Find where the given text appears and provide that cell's center as [x, y] coordinate. 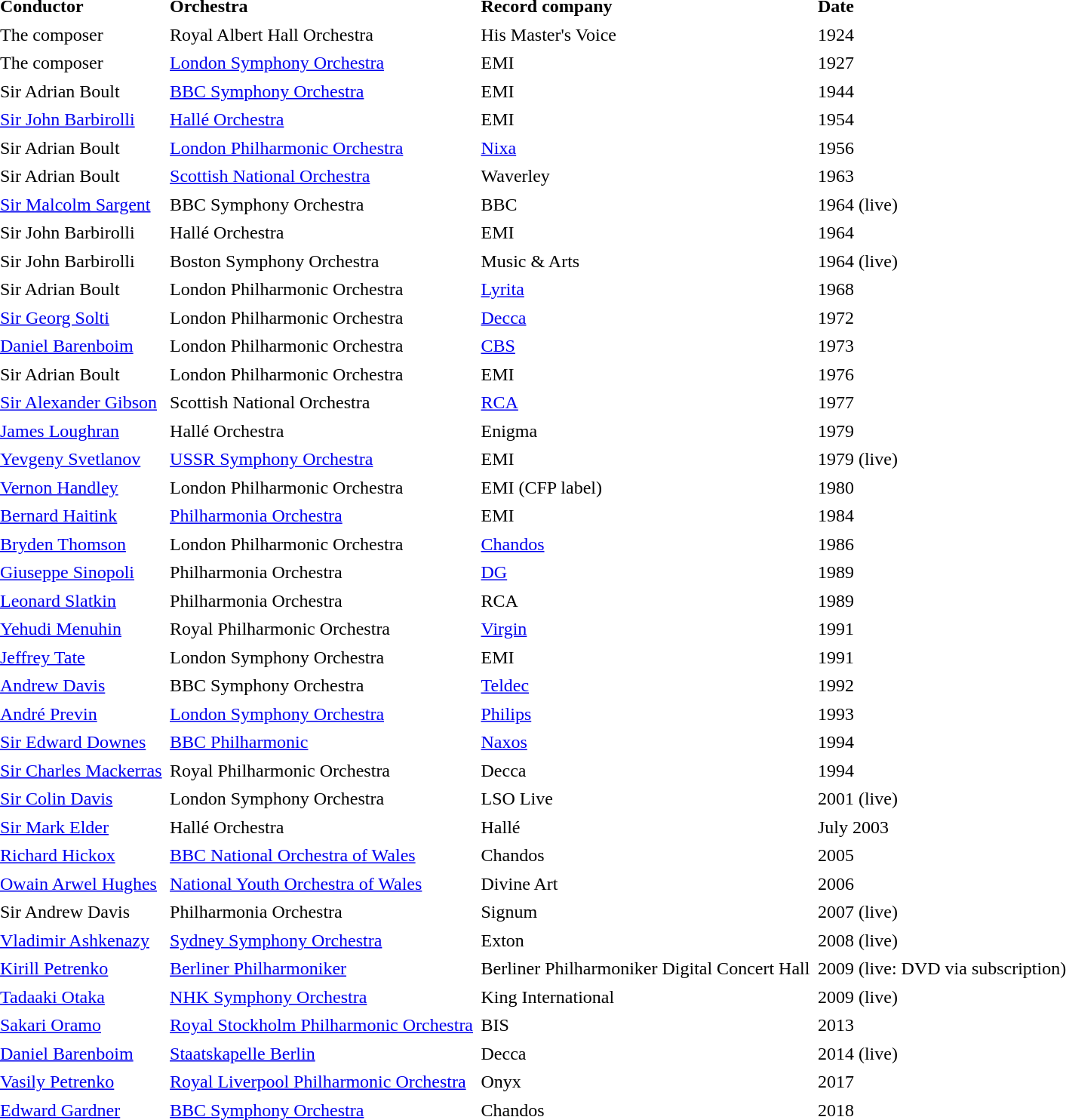
Philips [646, 714]
Onyx [646, 1082]
Nixa [646, 148]
King International [646, 997]
Lyrita [646, 289]
National Youth Orchestra of Wales [321, 884]
Sydney Symphony Orchestra [321, 940]
BBC Philharmonic [321, 742]
Teldec [646, 686]
Signum [646, 912]
Hallé [646, 827]
Exton [646, 940]
Berliner Philharmoniker [321, 968]
BBC National Orchestra of Wales [321, 855]
Enigma [646, 431]
Staatskapelle Berlin [321, 1054]
His Master's Voice [646, 35]
LSO Live [646, 799]
Berliner Philharmoniker Digital Concert Hall [646, 968]
Boston Symphony Orchestra [321, 261]
BBC [646, 205]
BIS [646, 1026]
Royal Stockholm Philharmonic Orchestra [321, 1026]
CBS [646, 346]
Music & Arts [646, 261]
Royal Albert Hall Orchestra [321, 35]
Divine Art [646, 884]
USSR Symphony Orchestra [321, 460]
Virgin [646, 629]
EMI (CFP label) [646, 488]
Royal Liverpool Philharmonic Orchestra [321, 1082]
DG [646, 573]
NHK Symphony Orchestra [321, 997]
Waverley [646, 176]
Naxos [646, 742]
